Extract the (x, y) coordinate from the center of the cell holding the provided text.  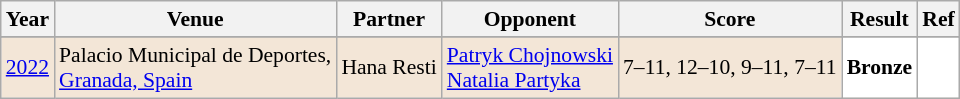
2022 (28, 68)
Ref (938, 19)
Result (880, 19)
Patryk Chojnowski Natalia Partyka (530, 68)
Score (730, 19)
Bronze (880, 68)
Hana Resti (388, 68)
Venue (195, 19)
Palacio Municipal de Deportes, Granada, Spain (195, 68)
Partner (388, 19)
7–11, 12–10, 9–11, 7–11 (730, 68)
Opponent (530, 19)
Year (28, 19)
